Capture the cell that displays the provided text and extract its (x, y) central coordinate. 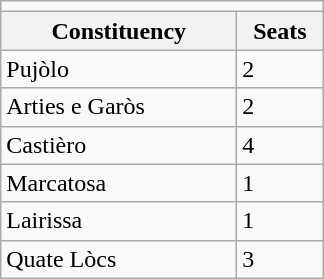
4 (280, 145)
Arties e Garòs (119, 107)
3 (280, 259)
Constituency (119, 31)
Pujòlo (119, 69)
Quate Lòcs (119, 259)
Seats (280, 31)
Marcatosa (119, 183)
Lairissa (119, 221)
Castièro (119, 145)
